Find where the given text appears and provide that cell's center as (x, y) coordinate. 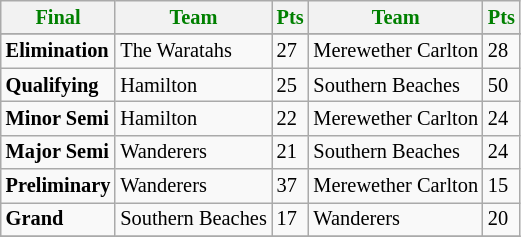
21 (290, 152)
Qualifying (58, 85)
Grand (58, 219)
15 (502, 186)
Major Semi (58, 152)
28 (502, 51)
27 (290, 51)
Final (58, 17)
17 (290, 219)
37 (290, 186)
Minor Semi (58, 118)
20 (502, 219)
50 (502, 85)
25 (290, 85)
Preliminary (58, 186)
The Waratahs (193, 51)
Elimination (58, 51)
22 (290, 118)
